Scan for the cell matching the given text and deliver its (x, y) coordinate at center. 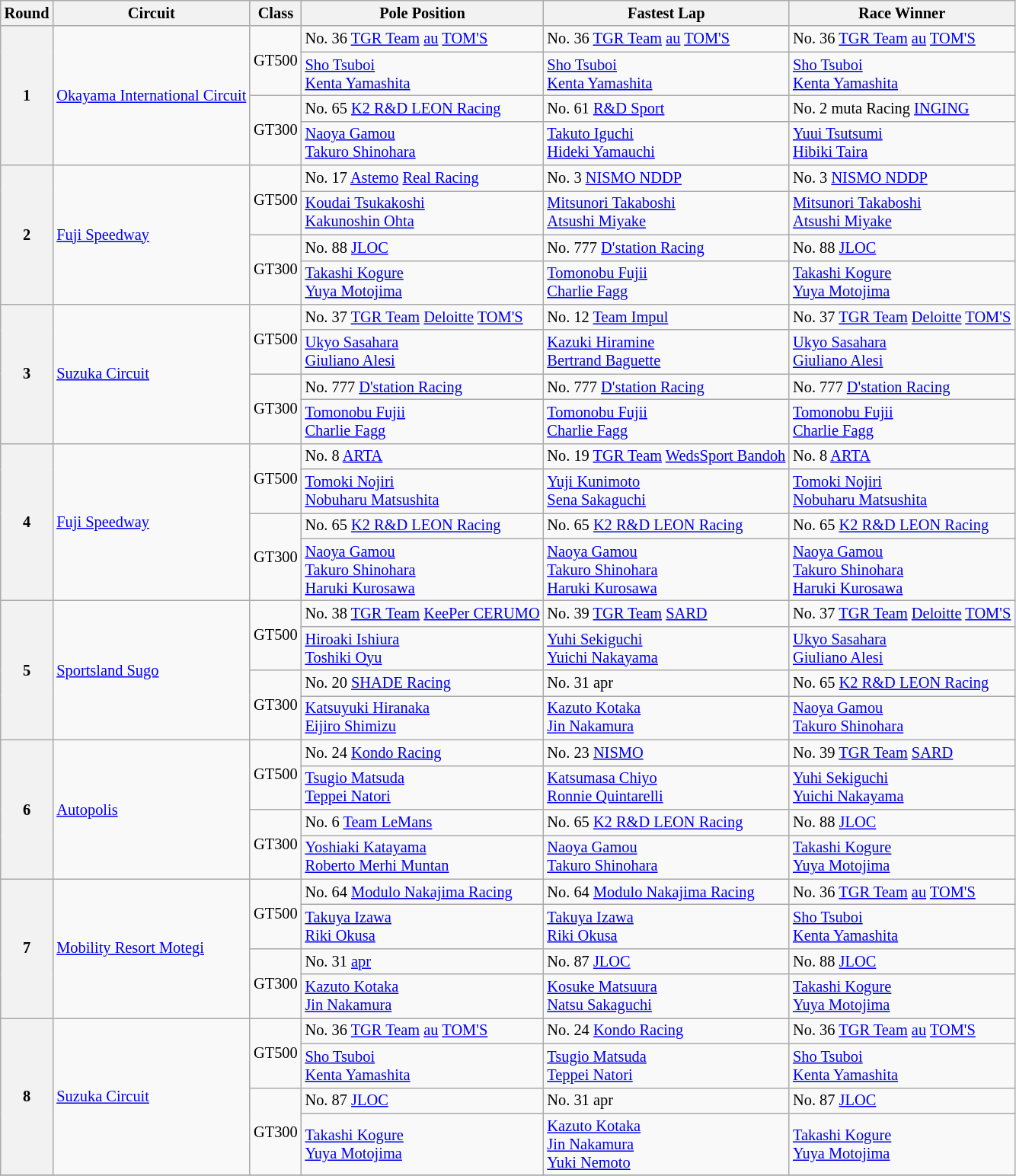
Koudai Tsukakoshi Kakunoshin Ohta (423, 213)
No. 38 TGR Team KeePer CERUMO (423, 613)
No. 12 Team Impul (666, 317)
Autopolis (151, 809)
Kazuto Kotaka Jin Nakamura Yuki Nemoto (666, 1144)
Mobility Resort Motegi (151, 949)
Race Winner (902, 13)
Round (27, 13)
Yoshiaki Katayama Roberto Merhi Muntan (423, 857)
8 (27, 1097)
Yuji Kunimoto Sena Sakaguchi (666, 491)
Circuit (151, 13)
No. 19 TGR Team WedsSport Bandoh (666, 456)
2 (27, 235)
6 (27, 809)
No. 6 Team LeMans (423, 822)
Kazuki Hiramine Bertrand Baguette (666, 352)
Class (276, 13)
Yuui Tsutsumi Hibiki Taira (902, 143)
Hiroaki Ishiura Toshiki Oyu (423, 648)
Katsumasa Chiyo Ronnie Quintarelli (666, 788)
No. 61 R&D Sport (666, 108)
4 (27, 522)
Katsuyuki Hiranaka Eijiro Shimizu (423, 717)
7 (27, 949)
Takuto Iguchi Hideki Yamauchi (666, 143)
Kosuke Matsuura Natsu Sakaguchi (666, 996)
Sportsland Sugo (151, 670)
Fastest Lap (666, 13)
1 (27, 96)
3 (27, 373)
Okayama International Circuit (151, 96)
5 (27, 670)
No. 17 Astemo Real Racing (423, 178)
No. 2 muta Racing INGING (902, 108)
No. 23 NISMO (666, 753)
Pole Position (423, 13)
No. 20 SHADE Racing (423, 683)
